Find where the given text appears and provide that cell's center as [x, y] coordinate. 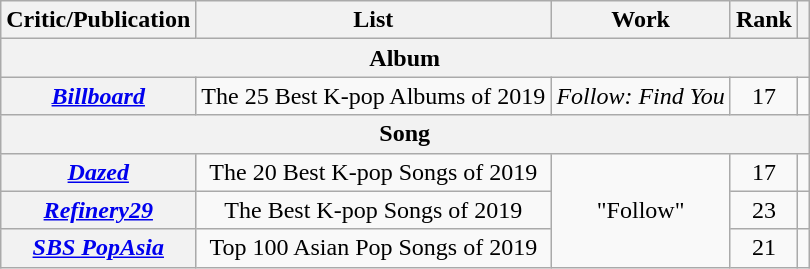
21 [764, 248]
Refinery29 [98, 210]
Dazed [98, 172]
The 20 Best K-pop Songs of 2019 [374, 172]
SBS PopAsia [98, 248]
Critic/Publication [98, 20]
The Best K-pop Songs of 2019 [374, 210]
Song [405, 134]
Album [405, 58]
Rank [764, 20]
The 25 Best K-pop Albums of 2019 [374, 96]
23 [764, 210]
"Follow" [641, 210]
Top 100 Asian Pop Songs of 2019 [374, 248]
List [374, 20]
Follow: Find You [641, 96]
Billboard [98, 96]
Work [641, 20]
